Find where the given text appears and provide that cell's center as (x, y) coordinate. 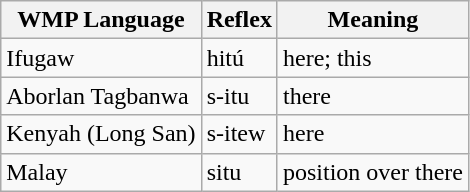
Ifugaw (101, 58)
s-itu (239, 96)
here; this (372, 58)
Kenyah (Long San) (101, 134)
hitú (239, 58)
s-itew (239, 134)
WMP Language (101, 20)
Aborlan Tagbanwa (101, 96)
Meaning (372, 20)
situ (239, 172)
Reflex (239, 20)
position over there (372, 172)
there (372, 96)
Malay (101, 172)
here (372, 134)
